Return the [X, Y] coordinate for the center point of the cell that contains the specified text.  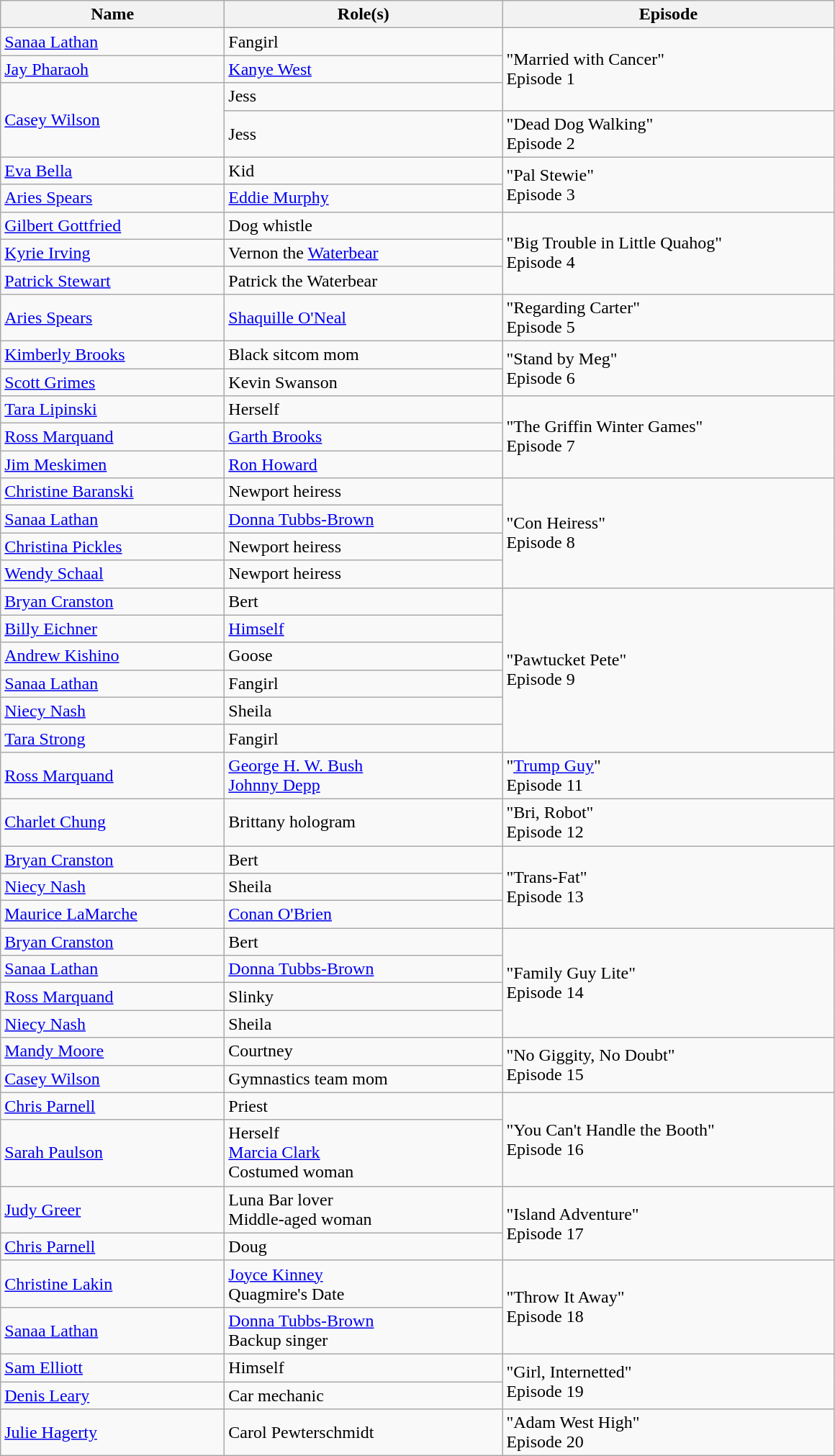
Gymnastics team mom [364, 1079]
George H. W. BushJohnny Depp [364, 775]
Jim Meskimen [112, 464]
Luna Bar loverMiddle-aged woman [364, 1210]
Vernon the Waterbear [364, 253]
Brittany hologram [364, 822]
Carol Pewterschmidt [364, 1433]
Scott Grimes [112, 382]
Denis Leary [112, 1395]
Ron Howard [364, 464]
Patrick the Waterbear [364, 280]
"Trump Guy"Episode 11 [668, 775]
Black sitcom mom [364, 354]
Conan O'Brien [364, 915]
Gilbert Gottfried [112, 225]
Dog whistle [364, 225]
"Pawtucket Pete"Episode 9 [668, 670]
Wendy Schaal [112, 574]
Tara Strong [112, 738]
Tara Lipinski [112, 410]
Role(s) [364, 14]
Billy Eichner [112, 629]
Kevin Swanson [364, 382]
Priest [364, 1106]
"Married with Cancer"Episode 1 [668, 69]
HerselfMarcia ClarkCostumed woman [364, 1153]
Patrick Stewart [112, 280]
Julie Hagerty [112, 1433]
"No Giggity, No Doubt"Episode 15 [668, 1065]
"Throw It Away"Episode 18 [668, 1307]
Sam Elliott [112, 1367]
"The Griffin Winter Games"Episode 7 [668, 437]
Goose [364, 656]
"Stand by Meg"Episode 6 [668, 368]
"Girl, Internetted"Episode 19 [668, 1381]
Kimberly Brooks [112, 354]
Maurice LaMarche [112, 915]
"Regarding Carter"Episode 5 [668, 317]
"Island Adventure"Episode 17 [668, 1223]
Charlet Chung [112, 822]
"Adam West High"Episode 20 [668, 1433]
"Family Guy Lite"Episode 14 [668, 983]
Courtney [364, 1051]
Joyce KinneyQuagmire's Date [364, 1283]
Kid [364, 171]
Sarah Paulson [112, 1153]
Donna Tubbs-BrownBackup singer [364, 1331]
"You Can't Handle the Booth"Episode 16 [668, 1139]
Christine Lakin [112, 1283]
Car mechanic [364, 1395]
"Big Trouble in Little Quahog"Episode 4 [668, 253]
Herself [364, 410]
Mandy Moore [112, 1051]
Shaquille O'Neal [364, 317]
Kanye West [364, 69]
Garth Brooks [364, 437]
Eva Bella [112, 171]
Christine Baranski [112, 492]
"Con Heiress"Episode 8 [668, 533]
Andrew Kishino [112, 656]
Kyrie Irving [112, 253]
Slinky [364, 997]
"Dead Dog Walking"Episode 2 [668, 134]
Eddie Murphy [364, 198]
"Pal Stewie"Episode 3 [668, 184]
Name [112, 14]
Judy Greer [112, 1210]
Doug [364, 1246]
Christina Pickles [112, 547]
"Trans-Fat"Episode 13 [668, 886]
Jay Pharaoh [112, 69]
"Bri, Robot"Episode 12 [668, 822]
Episode [668, 14]
